Return the [X, Y] coordinate for the center point of the cell that contains the specified text.  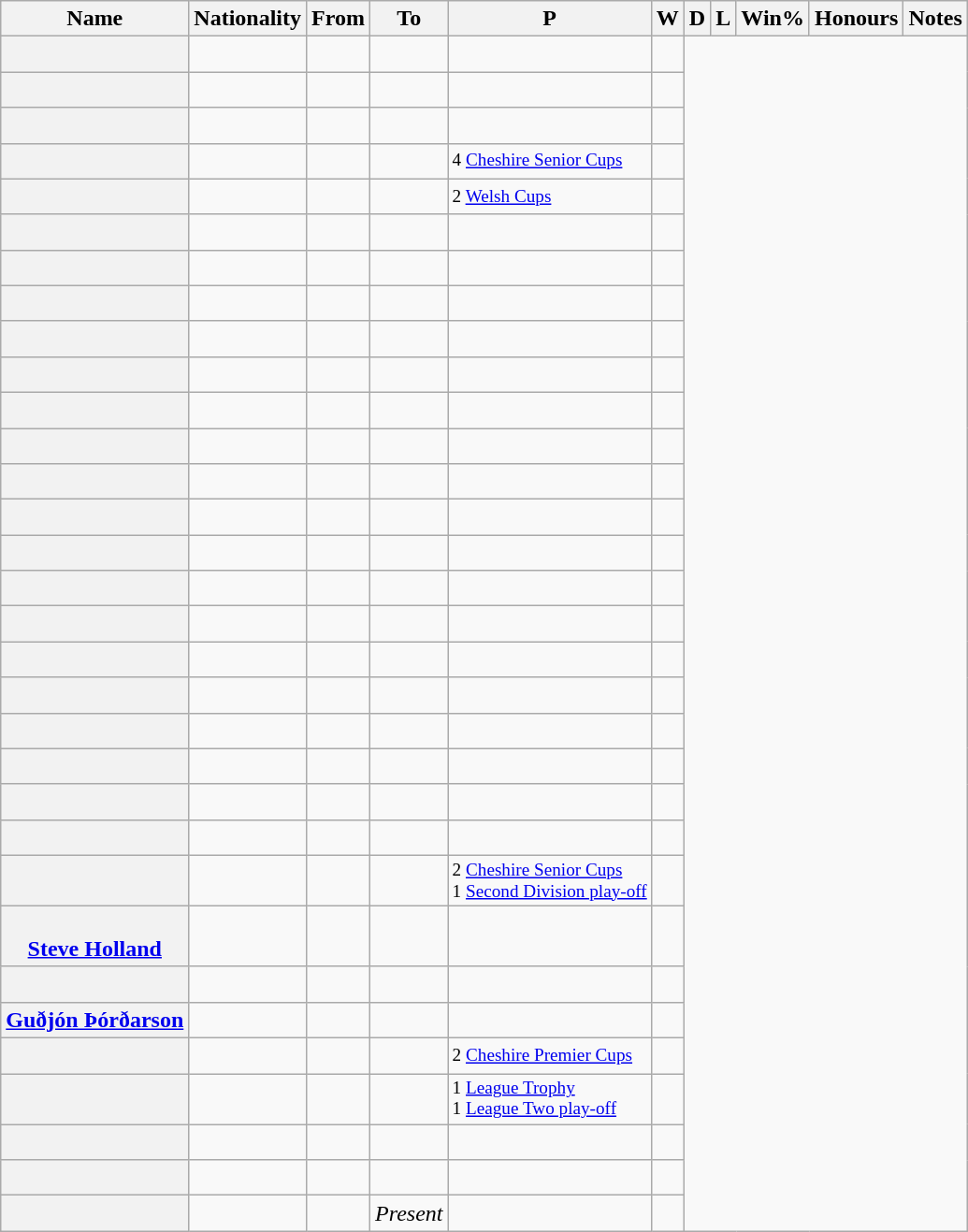
2 Cheshire Premier Cups [550, 1056]
Name [95, 19]
To [410, 19]
Notes [935, 19]
Present [410, 1213]
D [697, 19]
Guðjón Þórðarson [95, 1021]
Win% [773, 19]
From [339, 19]
2 Cheshire Senior Cups1 Second Division play-off [550, 880]
P [550, 19]
Nationality [248, 19]
L [724, 19]
Honours [856, 19]
W [668, 19]
4 Cheshire Senior Cups [550, 161]
1 League Trophy1 League Two play-off [550, 1099]
2 Welsh Cups [550, 196]
Steve Holland [95, 935]
